Find where the given text appears and provide that cell's center as [x, y] coordinate. 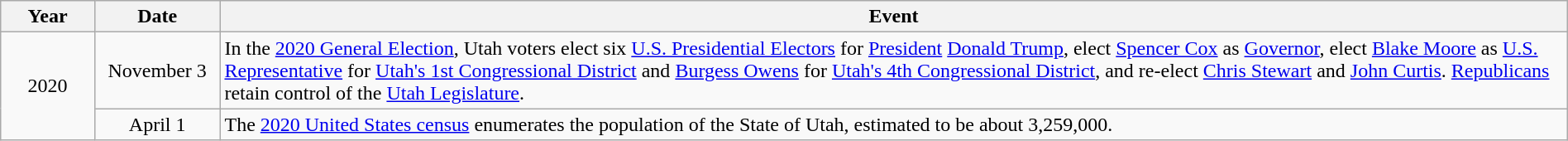
Year [48, 17]
2020 [48, 86]
November 3 [157, 70]
The 2020 United States census enumerates the population of the State of Utah, estimated to be about 3,259,000. [893, 124]
April 1 [157, 124]
Date [157, 17]
Event [893, 17]
